Return the (x, y) coordinate for the center point of the cell that contains the specified text.  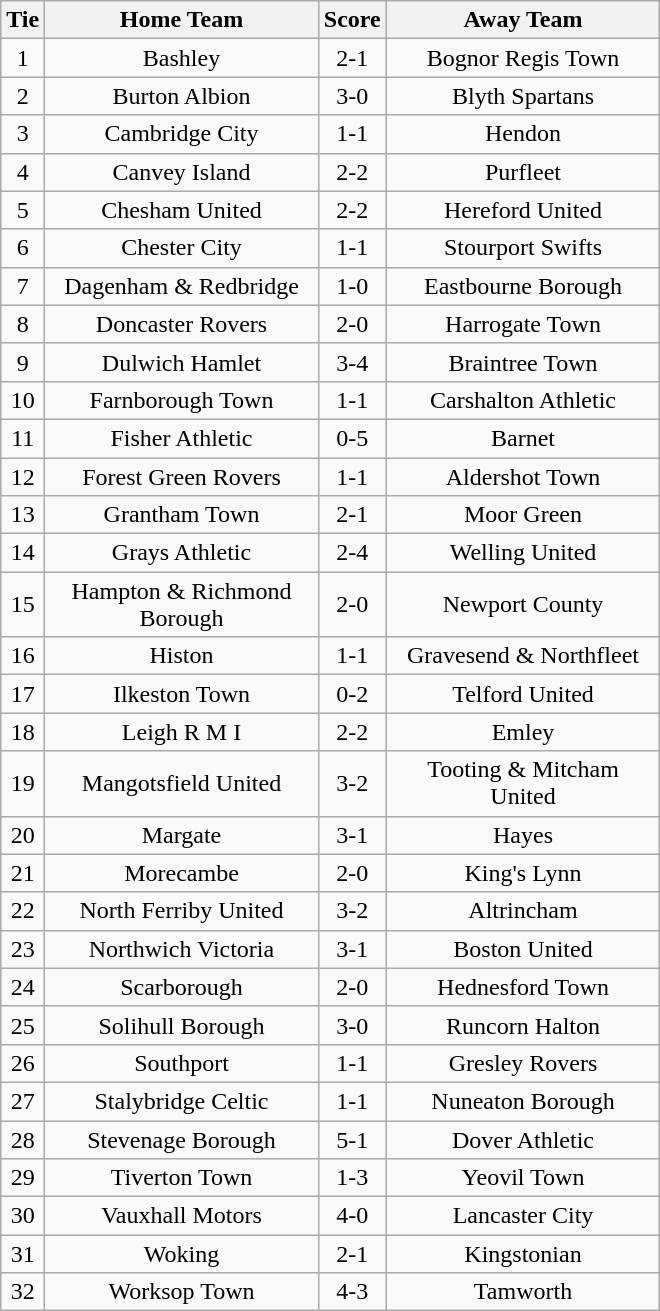
4-3 (352, 1292)
23 (23, 949)
Stevenage Borough (182, 1139)
9 (23, 362)
Scarborough (182, 987)
5-1 (352, 1139)
18 (23, 732)
Chesham United (182, 210)
Hampton & Richmond Borough (182, 604)
0-2 (352, 694)
Forest Green Rovers (182, 477)
25 (23, 1025)
Tiverton Town (182, 1178)
17 (23, 694)
19 (23, 784)
15 (23, 604)
13 (23, 515)
Ilkeston Town (182, 694)
14 (23, 553)
Bognor Regis Town (523, 58)
10 (23, 400)
Home Team (182, 20)
Eastbourne Borough (523, 286)
Stourport Swifts (523, 248)
Worksop Town (182, 1292)
Tie (23, 20)
Emley (523, 732)
Solihull Borough (182, 1025)
Nuneaton Borough (523, 1101)
North Ferriby United (182, 911)
12 (23, 477)
Canvey Island (182, 172)
Harrogate Town (523, 324)
Boston United (523, 949)
4 (23, 172)
Dulwich Hamlet (182, 362)
Burton Albion (182, 96)
28 (23, 1139)
Altrincham (523, 911)
32 (23, 1292)
Kingstonian (523, 1254)
24 (23, 987)
1 (23, 58)
Moor Green (523, 515)
3-4 (352, 362)
Farnborough Town (182, 400)
29 (23, 1178)
Gravesend & Northfleet (523, 656)
Mangotsfield United (182, 784)
4-0 (352, 1216)
Lancaster City (523, 1216)
Leigh R M I (182, 732)
Chester City (182, 248)
Away Team (523, 20)
0-5 (352, 438)
7 (23, 286)
Telford United (523, 694)
Blyth Spartans (523, 96)
Tooting & Mitcham United (523, 784)
Stalybridge Celtic (182, 1101)
Morecambe (182, 873)
Margate (182, 835)
Gresley Rovers (523, 1063)
21 (23, 873)
Hednesford Town (523, 987)
Vauxhall Motors (182, 1216)
Dover Athletic (523, 1139)
2 (23, 96)
11 (23, 438)
3 (23, 134)
Carshalton Athletic (523, 400)
Cambridge City (182, 134)
Northwich Victoria (182, 949)
Hereford United (523, 210)
Braintree Town (523, 362)
Hendon (523, 134)
Histon (182, 656)
Welling United (523, 553)
8 (23, 324)
1-0 (352, 286)
31 (23, 1254)
Score (352, 20)
Doncaster Rovers (182, 324)
6 (23, 248)
Grays Athletic (182, 553)
5 (23, 210)
Aldershot Town (523, 477)
16 (23, 656)
Newport County (523, 604)
27 (23, 1101)
Bashley (182, 58)
26 (23, 1063)
Southport (182, 1063)
30 (23, 1216)
King's Lynn (523, 873)
Barnet (523, 438)
Purfleet (523, 172)
Runcorn Halton (523, 1025)
Grantham Town (182, 515)
22 (23, 911)
Woking (182, 1254)
20 (23, 835)
1-3 (352, 1178)
Fisher Athletic (182, 438)
Dagenham & Redbridge (182, 286)
2-4 (352, 553)
Tamworth (523, 1292)
Hayes (523, 835)
Yeovil Town (523, 1178)
